Find where the given text appears and provide that cell's center as [X, Y] coordinate. 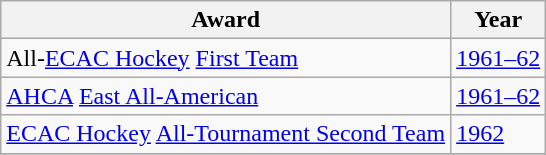
Award [226, 20]
ECAC Hockey All-Tournament Second Team [226, 134]
1962 [498, 134]
All-ECAC Hockey First Team [226, 58]
AHCA East All-American [226, 96]
Year [498, 20]
